Locate the cell with the specified text and output its (X, Y) center coordinate. 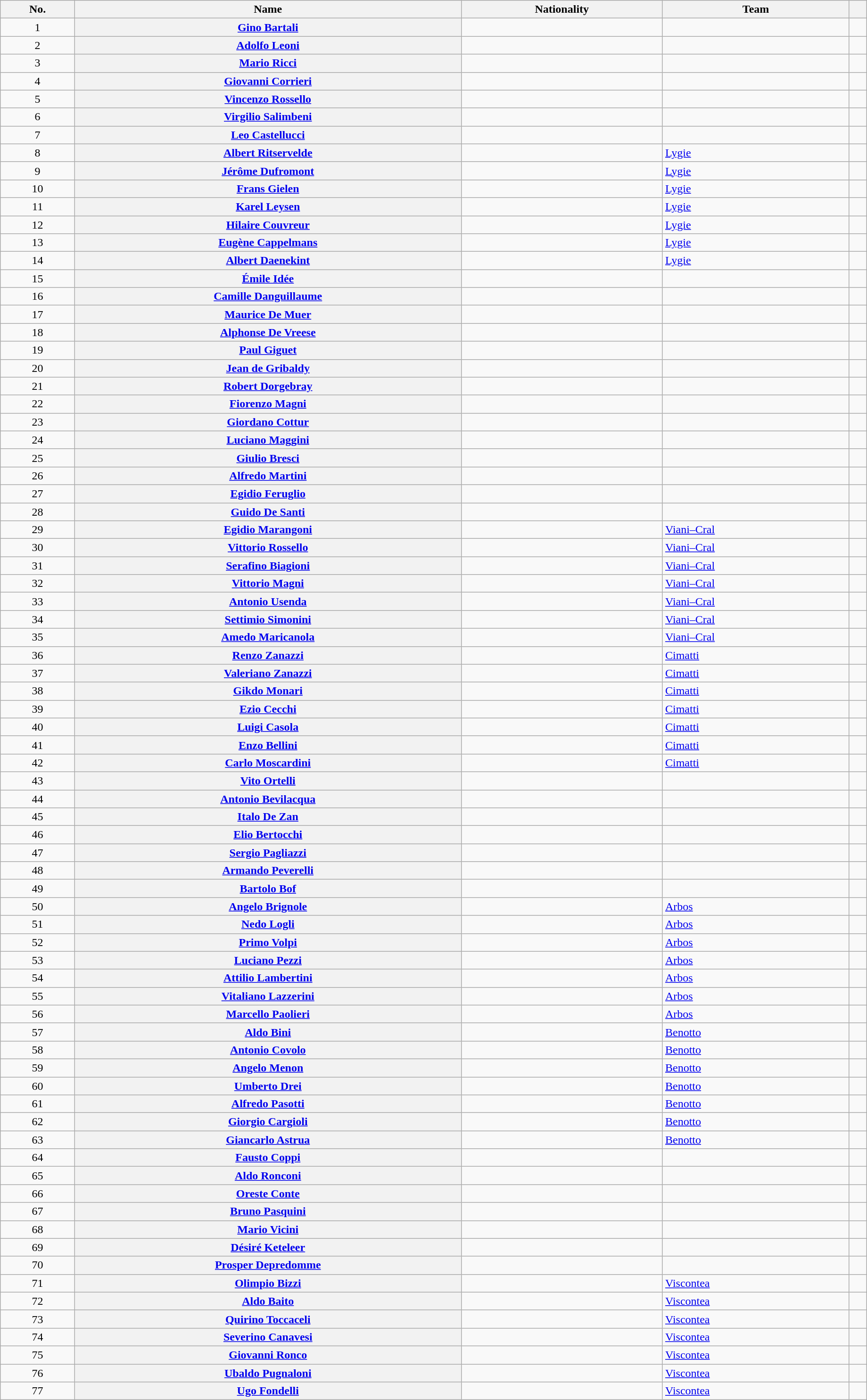
28 (38, 511)
Valeriano Zanazzi (268, 673)
49 (38, 889)
19 (38, 350)
32 (38, 584)
Karel Leysen (268, 206)
31 (38, 566)
Quirino Toccaceli (268, 1319)
Vittorio Magni (268, 584)
36 (38, 655)
44 (38, 799)
Fiorenzo Magni (268, 404)
Gino Bartali (268, 27)
3 (38, 63)
43 (38, 781)
27 (38, 494)
Attilio Lambertini (268, 978)
37 (38, 673)
11 (38, 206)
Aldo Bini (268, 1032)
57 (38, 1032)
Antonio Covolo (268, 1050)
55 (38, 996)
Luigi Casola (268, 727)
Team (755, 9)
Umberto Drei (268, 1086)
No. (38, 9)
68 (38, 1229)
35 (38, 637)
4 (38, 81)
53 (38, 960)
Vittorio Rossello (268, 548)
14 (38, 261)
Robert Dorgebray (268, 386)
Albert Daenekint (268, 261)
Camille Danguillaume (268, 296)
Serafino Biagioni (268, 566)
Frans Gielen (268, 189)
Paul Giguet (268, 350)
Maurice De Muer (268, 314)
Désiré Keteleer (268, 1247)
2 (38, 45)
Egidio Marangoni (268, 530)
Eugène Cappelmans (268, 243)
17 (38, 314)
Vito Ortelli (268, 781)
62 (38, 1122)
71 (38, 1283)
Angelo Brignole (268, 906)
38 (38, 691)
25 (38, 458)
50 (38, 906)
Aldo Baito (268, 1301)
60 (38, 1086)
Luciano Maggini (268, 440)
47 (38, 853)
Virgilio Salimbeni (268, 117)
39 (38, 709)
Bruno Pasquini (268, 1211)
18 (38, 332)
Primo Volpi (268, 942)
21 (38, 386)
Mario Vicini (268, 1229)
63 (38, 1140)
61 (38, 1104)
5 (38, 99)
Alfredo Martini (268, 476)
Ezio Cecchi (268, 709)
Italo De Zan (268, 817)
30 (38, 548)
Adolfo Leoni (268, 45)
Amedo Maricanola (268, 637)
Vincenzo Rossello (268, 99)
42 (38, 763)
45 (38, 817)
Hilaire Couvreur (268, 225)
73 (38, 1319)
Giordano Cottur (268, 422)
Olimpio Bizzi (268, 1283)
7 (38, 135)
67 (38, 1211)
40 (38, 727)
Fausto Coppi (268, 1158)
Nationality (562, 9)
Alfredo Pasotti (268, 1104)
48 (38, 871)
70 (38, 1265)
Enzo Bellini (268, 745)
29 (38, 530)
74 (38, 1337)
33 (38, 601)
13 (38, 243)
Antonio Bevilacqua (268, 799)
Giorgio Cargioli (268, 1122)
Carlo Moscardini (268, 763)
15 (38, 279)
Guido De Santi (268, 511)
Alphonse De Vreese (268, 332)
10 (38, 189)
Marcello Paolieri (268, 1014)
12 (38, 225)
Bartolo Bof (268, 889)
64 (38, 1158)
54 (38, 978)
Oreste Conte (268, 1194)
Jérôme Dufromont (268, 171)
Émile Idée (268, 279)
24 (38, 440)
16 (38, 296)
Giovanni Ronco (268, 1355)
Ugo Fondelli (268, 1391)
58 (38, 1050)
59 (38, 1068)
Albert Ritservelde (268, 153)
Leo Castellucci (268, 135)
41 (38, 745)
22 (38, 404)
8 (38, 153)
Name (268, 9)
46 (38, 835)
Aldo Ronconi (268, 1176)
Giulio Bresci (268, 458)
69 (38, 1247)
Nedo Logli (268, 924)
9 (38, 171)
Settimio Simonini (268, 619)
34 (38, 619)
Giovanni Corrieri (268, 81)
Armando Peverelli (268, 871)
75 (38, 1355)
Egidio Feruglio (268, 494)
Sergio Pagliazzi (268, 853)
Gikdo Monari (268, 691)
Severino Canavesi (268, 1337)
Giancarlo Astrua (268, 1140)
52 (38, 942)
72 (38, 1301)
77 (38, 1391)
Elio Bertocchi (268, 835)
Renzo Zanazzi (268, 655)
Angelo Menon (268, 1068)
1 (38, 27)
51 (38, 924)
Ubaldo Pugnaloni (268, 1373)
6 (38, 117)
Mario Ricci (268, 63)
66 (38, 1194)
Antonio Usenda (268, 601)
Jean de Gribaldy (268, 368)
56 (38, 1014)
Vitaliano Lazzerini (268, 996)
Prosper Depredomme (268, 1265)
20 (38, 368)
Luciano Pezzi (268, 960)
23 (38, 422)
76 (38, 1373)
65 (38, 1176)
26 (38, 476)
